Provide the (x, y) coordinate of the cell's center where the given text is located.  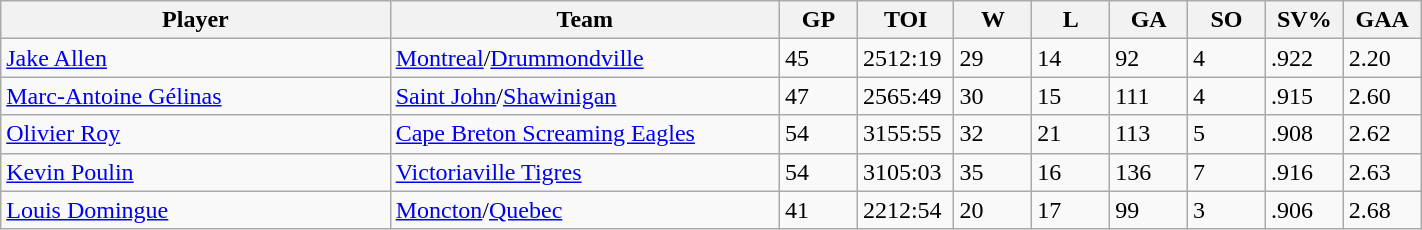
3 (1227, 210)
136 (1149, 172)
Louis Domingue (196, 210)
3105:03 (906, 172)
21 (1071, 134)
2.62 (1382, 134)
16 (1071, 172)
.908 (1304, 134)
29 (993, 58)
2.68 (1382, 210)
Cape Breton Screaming Eagles (584, 134)
GA (1149, 20)
Moncton/Quebec (584, 210)
L (1071, 20)
Kevin Poulin (196, 172)
TOI (906, 20)
Saint John/Shawinigan (584, 96)
Marc-Antoine Gélinas (196, 96)
GP (819, 20)
W (993, 20)
SO (1227, 20)
92 (1149, 58)
2512:19 (906, 58)
Olivier Roy (196, 134)
35 (993, 172)
2.60 (1382, 96)
Jake Allen (196, 58)
14 (1071, 58)
SV% (1304, 20)
Player (196, 20)
Team (584, 20)
41 (819, 210)
Montreal/Drummondville (584, 58)
2.63 (1382, 172)
20 (993, 210)
2565:49 (906, 96)
GAA (1382, 20)
.922 (1304, 58)
30 (993, 96)
111 (1149, 96)
.906 (1304, 210)
3155:55 (906, 134)
7 (1227, 172)
5 (1227, 134)
.916 (1304, 172)
2212:54 (906, 210)
99 (1149, 210)
.915 (1304, 96)
17 (1071, 210)
113 (1149, 134)
45 (819, 58)
Victoriaville Tigres (584, 172)
47 (819, 96)
2.20 (1382, 58)
15 (1071, 96)
32 (993, 134)
